Search for the cell housing the specified text and yield its [X, Y] center coordinate. 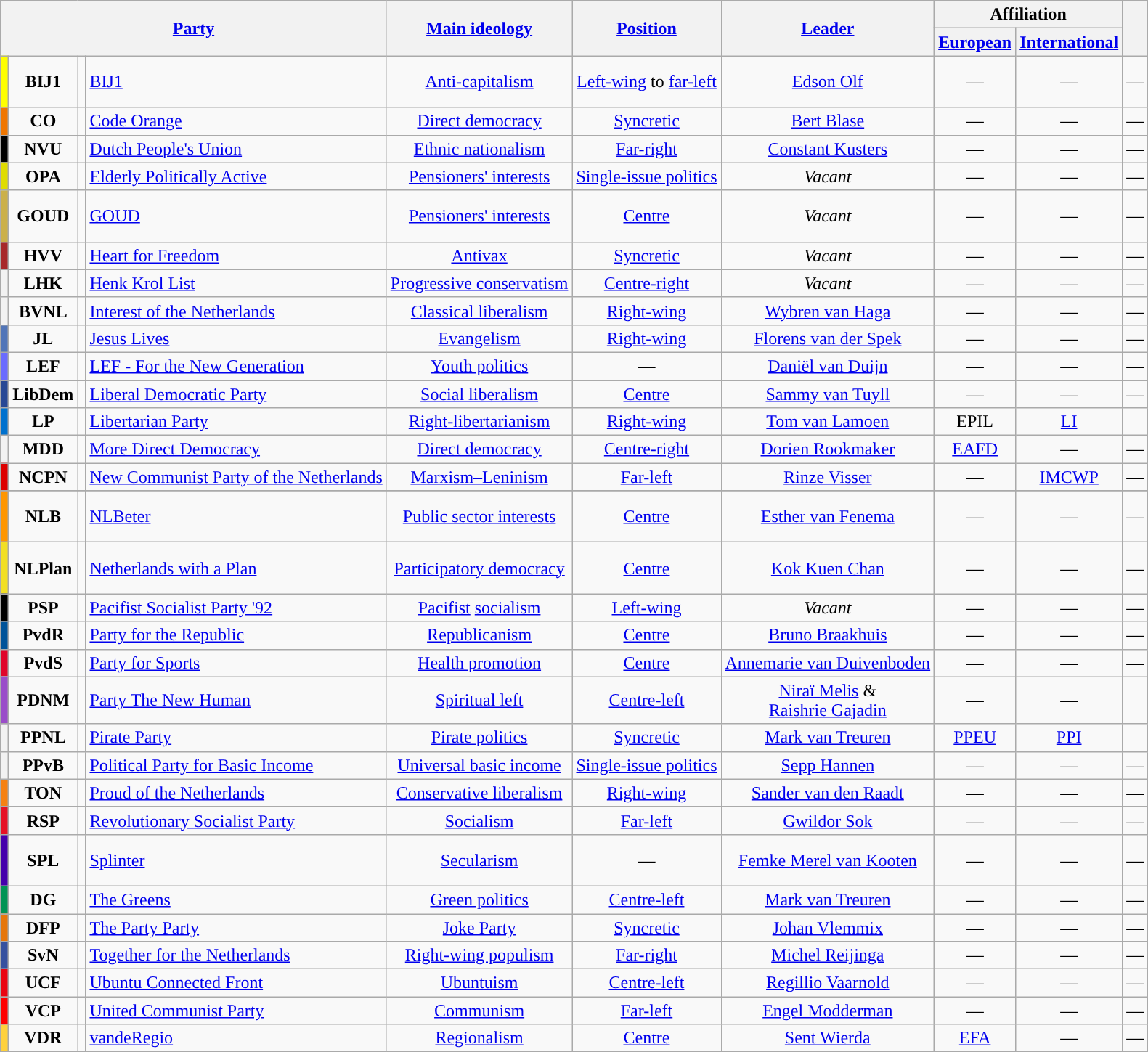
Pirate politics [479, 738]
Sammy van Tuyll [828, 394]
Pacifist socialism [479, 608]
Bruno Braakhuis [828, 635]
PDNM [44, 700]
Engel Modderman [828, 1011]
Left-wing [646, 608]
vandeRegio [236, 1038]
NCPN [44, 477]
CO [44, 121]
United Communist Party [236, 1011]
OPA [44, 176]
Michel Reijinga [828, 955]
Femke Merel van Kooten [828, 860]
Johan Vlemmix [828, 927]
Dutch People's Union [236, 149]
Libertarian Party [236, 422]
VDR [44, 1038]
VCP [44, 1011]
Ethnic nationalism [479, 149]
PvdS [44, 663]
NLPlan [44, 568]
Anti-capitalism [479, 81]
Sander van den Raadt [828, 793]
Tom van Lamoen [828, 422]
Affiliation [1028, 15]
LP [44, 422]
Ubuntuism [479, 983]
PPNL [44, 738]
LEF [44, 366]
PPEU [975, 738]
Political Party for Basic Income [236, 765]
Youth politics [479, 366]
Party for Sports [236, 663]
Position [646, 28]
Heart for Freedom [236, 256]
PPI [1069, 738]
Universal basic income [479, 765]
Niraï Melis & Raishrie Gajadin [828, 700]
Regillio Vaarnold [828, 983]
EPIL [975, 422]
DFP [44, 927]
Gwildor Sok [828, 820]
European [975, 42]
Evangelism [479, 338]
Classical liberalism [479, 311]
Main ideology [479, 28]
More Direct Democracy [236, 449]
Sepp Hannen [828, 765]
Interest of the Netherlands [236, 311]
IMCWP [1069, 477]
HVV [44, 256]
Right-libertarianism [479, 422]
The Greens [236, 900]
Progressive conservatism [479, 283]
JL [44, 338]
Liberal Democratic Party [236, 394]
Social liberalism [479, 394]
Left-wing to far-left [646, 81]
Edson Olf [828, 81]
PSP [44, 608]
Antivax [479, 256]
International [1069, 42]
The Party Party [236, 927]
Netherlands with a Plan [236, 568]
Communism [479, 1011]
Spiritual left [479, 700]
SPL [44, 860]
Public sector interests [479, 517]
Jesus Lives [236, 338]
Joke Party [479, 927]
MDD [44, 449]
Wybren van Haga [828, 311]
SvN [44, 955]
Elderly Politically Active [236, 176]
TON [44, 793]
Kok Kuen Chan [828, 568]
Secularism [479, 860]
EAFD [975, 449]
LHK [44, 283]
EFA [975, 1038]
RSP [44, 820]
Republicanism [479, 635]
Health promotion [479, 663]
Sent Wierda [828, 1038]
Rinze Visser [828, 477]
Constant Kusters [828, 149]
Green politics [479, 900]
Code Orange [236, 121]
PvdR [44, 635]
Splinter [236, 860]
Florens van der Spek [828, 338]
NVU [44, 149]
LEF - For the New Generation [236, 366]
Dorien Rookmaker [828, 449]
LibDem [44, 394]
Ubuntu Connected Front [236, 983]
DG [44, 900]
LI [1069, 422]
Party [194, 28]
Leader [828, 28]
NLBeter [236, 517]
Socialism [479, 820]
Together for the Netherlands [236, 955]
Daniël van Duijn [828, 366]
Party for the Republic [236, 635]
Conservative liberalism [479, 793]
Proud of the Netherlands [236, 793]
New Communist Party of the Netherlands [236, 477]
Party The New Human [236, 700]
UCF [44, 983]
Participatory democracy [479, 568]
Annemarie van Duivenboden [828, 663]
Henk Krol List [236, 283]
Esther van Fenema [828, 517]
Right-wing populism [479, 955]
Pacifist Socialist Party '92 [236, 608]
Pirate Party [236, 738]
Revolutionary Socialist Party [236, 820]
Marxism–Leninism [479, 477]
BVNL [44, 311]
PPvB [44, 765]
Bert Blase [828, 121]
Regionalism [479, 1038]
NLB [44, 517]
